Search for the cell housing the specified text and yield its [x, y] center coordinate. 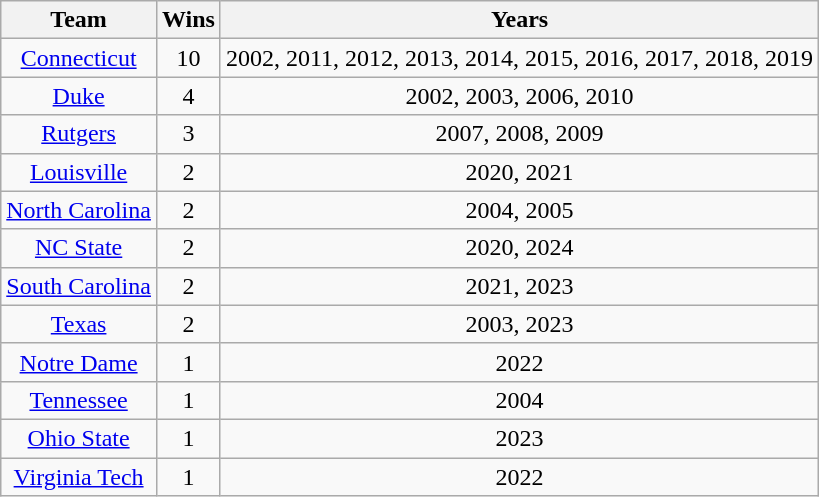
2020, 2024 [519, 248]
2002, 2011, 2012, 2013, 2014, 2015, 2016, 2017, 2018, 2019 [519, 58]
2020, 2021 [519, 172]
2004, 2005 [519, 210]
Connecticut [79, 58]
2007, 2008, 2009 [519, 134]
South Carolina [79, 286]
Tennessee [79, 400]
Wins [188, 20]
4 [188, 96]
2002, 2003, 2006, 2010 [519, 96]
Notre Dame [79, 362]
Duke [79, 96]
Years [519, 20]
Virginia Tech [79, 477]
NC State [79, 248]
10 [188, 58]
Louisville [79, 172]
Rutgers [79, 134]
Texas [79, 324]
3 [188, 134]
Team [79, 20]
2003, 2023 [519, 324]
Ohio State [79, 438]
North Carolina [79, 210]
2004 [519, 400]
2023 [519, 438]
2021, 2023 [519, 286]
